Locate the cell with the specified text and output its [X, Y] center coordinate. 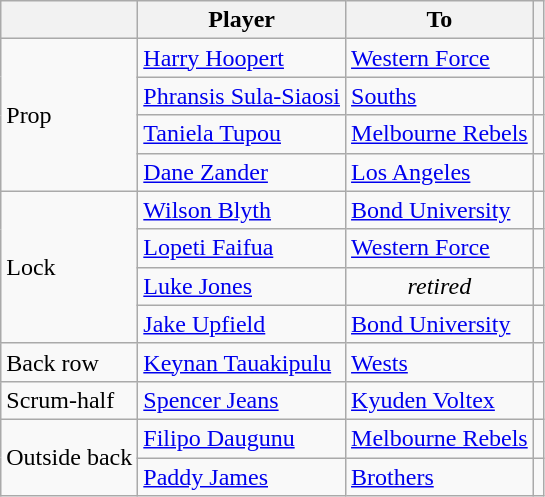
Los Angeles [440, 172]
retired [440, 286]
Spencer Jeans [242, 400]
Scrum-half [70, 400]
Keynan Tauakipulu [242, 362]
Paddy James [242, 477]
Wilson Blyth [242, 210]
Back row [70, 362]
Harry Hoopert [242, 58]
Player [242, 20]
Kyuden Voltex [440, 400]
Dane Zander [242, 172]
Brothers [440, 477]
To [440, 20]
Lock [70, 267]
Jake Upfield [242, 324]
Souths [440, 96]
Filipo Daugunu [242, 438]
Phransis Sula-Siaosi [242, 96]
Prop [70, 115]
Taniela Tupou [242, 134]
Lopeti Faifua [242, 248]
Wests [440, 362]
Outside back [70, 457]
Luke Jones [242, 286]
